Pinpoint the cell where the given text exists, returning its [X, Y] midpoint coordinate. 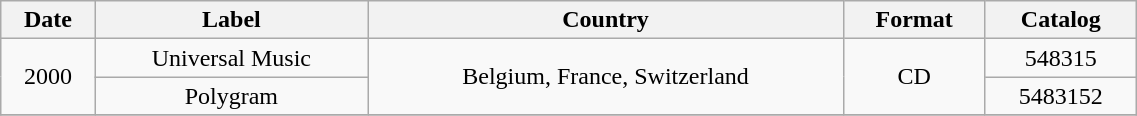
Date [48, 20]
2000 [48, 77]
Catalog [1061, 20]
Polygram [231, 96]
5483152 [1061, 96]
548315 [1061, 58]
Belgium, France, Switzerland [606, 77]
CD [914, 77]
Format [914, 20]
Country [606, 20]
Label [231, 20]
Universal Music [231, 58]
